Provide the [x, y] coordinate of the cell's center where the given text is located.  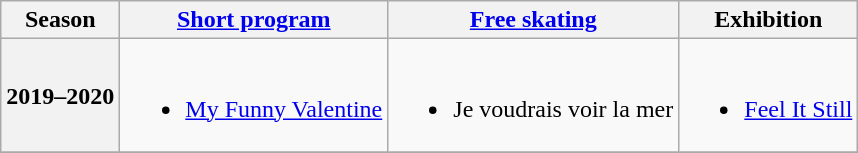
Exhibition [768, 20]
Feel It Still [768, 96]
2019–2020 [60, 96]
Season [60, 20]
Short program [254, 20]
Free skating [534, 20]
Je voudrais voir la mer [534, 96]
My Funny Valentine [254, 96]
